Detect which cell encompasses the target text, then output its (X, Y) center coordinate. 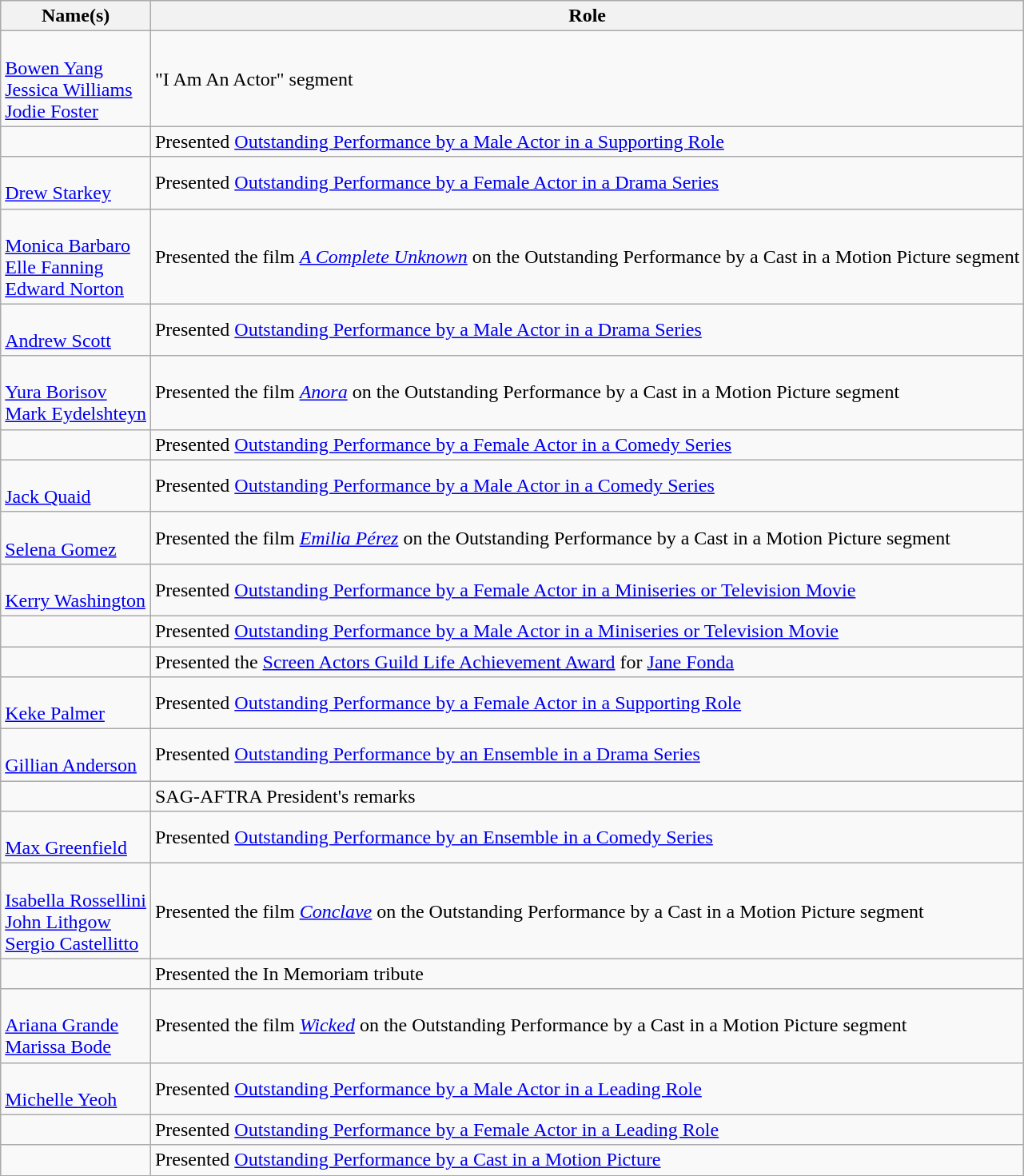
Gillian Anderson (76, 755)
Jack Quaid (76, 486)
SAG-AFTRA President's remarks (587, 796)
Drew Starkey (76, 182)
Kerry Washington (76, 590)
Monica BarbaroElle FanningEdward Norton (76, 256)
Presented the film Conclave on the Outstanding Performance by a Cast in a Motion Picture segment (587, 911)
Presented Outstanding Performance by a Female Actor in a Supporting Role (587, 704)
Selena Gomez (76, 537)
Name(s) (76, 16)
"I Am An Actor" segment (587, 78)
Isabella RosselliniJohn LithgowSergio Castellitto (76, 911)
Presented Outstanding Performance by a Male Actor in a Drama Series (587, 329)
Presented the film Anora on the Outstanding Performance by a Cast in a Motion Picture segment (587, 393)
Presented Outstanding Performance by a Male Actor in a Miniseries or Television Movie (587, 631)
Presented Outstanding Performance by a Male Actor in a Comedy Series (587, 486)
Presented the film Emilia Pérez on the Outstanding Performance by a Cast in a Motion Picture segment (587, 537)
Michelle Yeoh (76, 1089)
Bowen YangJessica WilliamsJodie Foster (76, 78)
Presented Outstanding Performance by an Ensemble in a Comedy Series (587, 838)
Presented Outstanding Performance by a Male Actor in a Leading Role (587, 1089)
Presented the film A Complete Unknown on the Outstanding Performance by a Cast in a Motion Picture segment (587, 256)
Role (587, 16)
Keke Palmer (76, 704)
Presented Outstanding Performance by a Female Actor in a Miniseries or Television Movie (587, 590)
Presented Outstanding Performance by a Cast in a Motion Picture (587, 1160)
Presented the film Wicked on the Outstanding Performance by a Cast in a Motion Picture segment (587, 1026)
Presented Outstanding Performance by a Female Actor in a Comedy Series (587, 444)
Ariana GrandeMarissa Bode (76, 1026)
Andrew Scott (76, 329)
Presented the In Memoriam tribute (587, 974)
Presented Outstanding Performance by a Male Actor in a Supporting Role (587, 142)
Presented Outstanding Performance by a Female Actor in a Leading Role (587, 1130)
Presented the Screen Actors Guild Life Achievement Award for Jane Fonda (587, 661)
Presented Outstanding Performance by a Female Actor in a Drama Series (587, 182)
Max Greenfield (76, 838)
Presented Outstanding Performance by an Ensemble in a Drama Series (587, 755)
Yura BorisovMark Eydelshteyn (76, 393)
